Scan for the cell matching the given text and deliver its (x, y) coordinate at center. 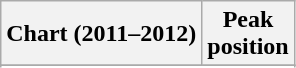
Chart (2011–2012) (102, 34)
Peak position (248, 34)
